Search for the cell housing the specified text and yield its [X, Y] center coordinate. 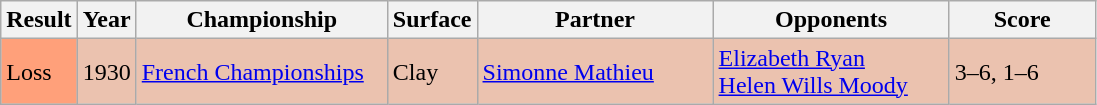
Opponents [831, 20]
Partner [595, 20]
French Championships [262, 72]
1930 [106, 72]
Simonne Mathieu [595, 72]
Score [1022, 20]
3–6, 1–6 [1022, 72]
Clay [432, 72]
Loss [39, 72]
Elizabeth Ryan Helen Wills Moody [831, 72]
Surface [432, 20]
Championship [262, 20]
Result [39, 20]
Year [106, 20]
